Pinpoint the cell where the given text exists, returning its (x, y) midpoint coordinate. 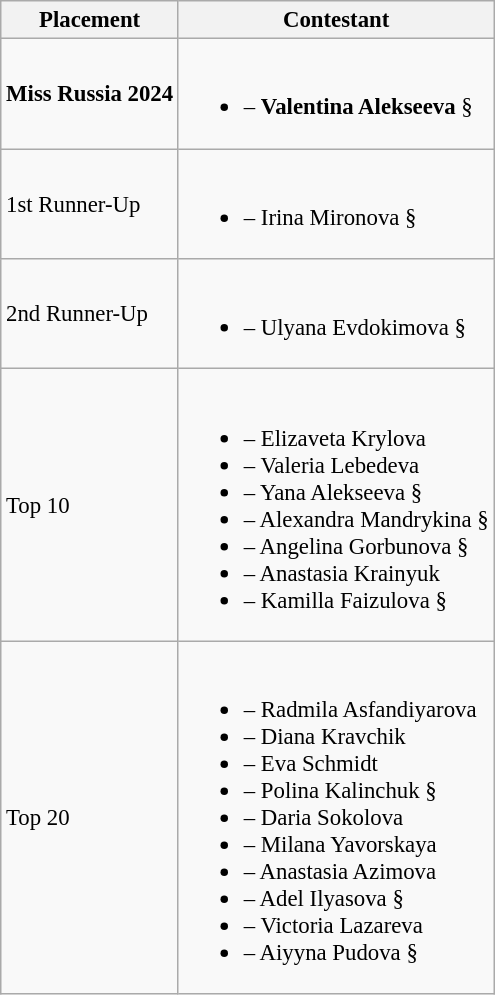
2nd Runner-Up (90, 314)
Contestant (336, 20)
Top 20 (90, 818)
– Elizaveta Krylova – Valeria Lebedeva – Yana Alekseeva § – Alexandra Mandrykina § – Angelina Gorbunova § – Anastasia Krainyuk – Kamilla Faizulova § (336, 505)
Miss Russia 2024 (90, 94)
1st Runner-Up (90, 204)
– Irina Mironova § (336, 204)
– Ulyana Evdokimova § (336, 314)
Top 10 (90, 505)
– Valentina Alekseeva § (336, 94)
Placement (90, 20)
